Identify which cell holds the provided text, then report its (X, Y) central coordinate. 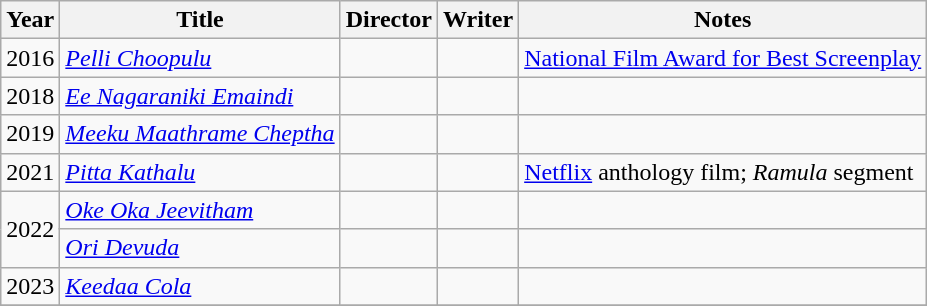
Oke Oka Jeevitham (200, 210)
National Film Award for Best Screenplay (723, 58)
2018 (30, 96)
Meeku Maathrame Cheptha (200, 134)
Ori Devuda (200, 248)
Title (200, 20)
2016 (30, 58)
Ee Nagaraniki Emaindi (200, 96)
Keedaa Cola (200, 286)
Pelli Choopulu (200, 58)
Writer (478, 20)
Pitta Kathalu (200, 172)
2021 (30, 172)
Netflix anthology film; Ramula segment (723, 172)
2023 (30, 286)
2019 (30, 134)
Year (30, 20)
2022 (30, 229)
Notes (723, 20)
Director (388, 20)
